Extract the [x, y] coordinate from the center of the cell holding the provided text.  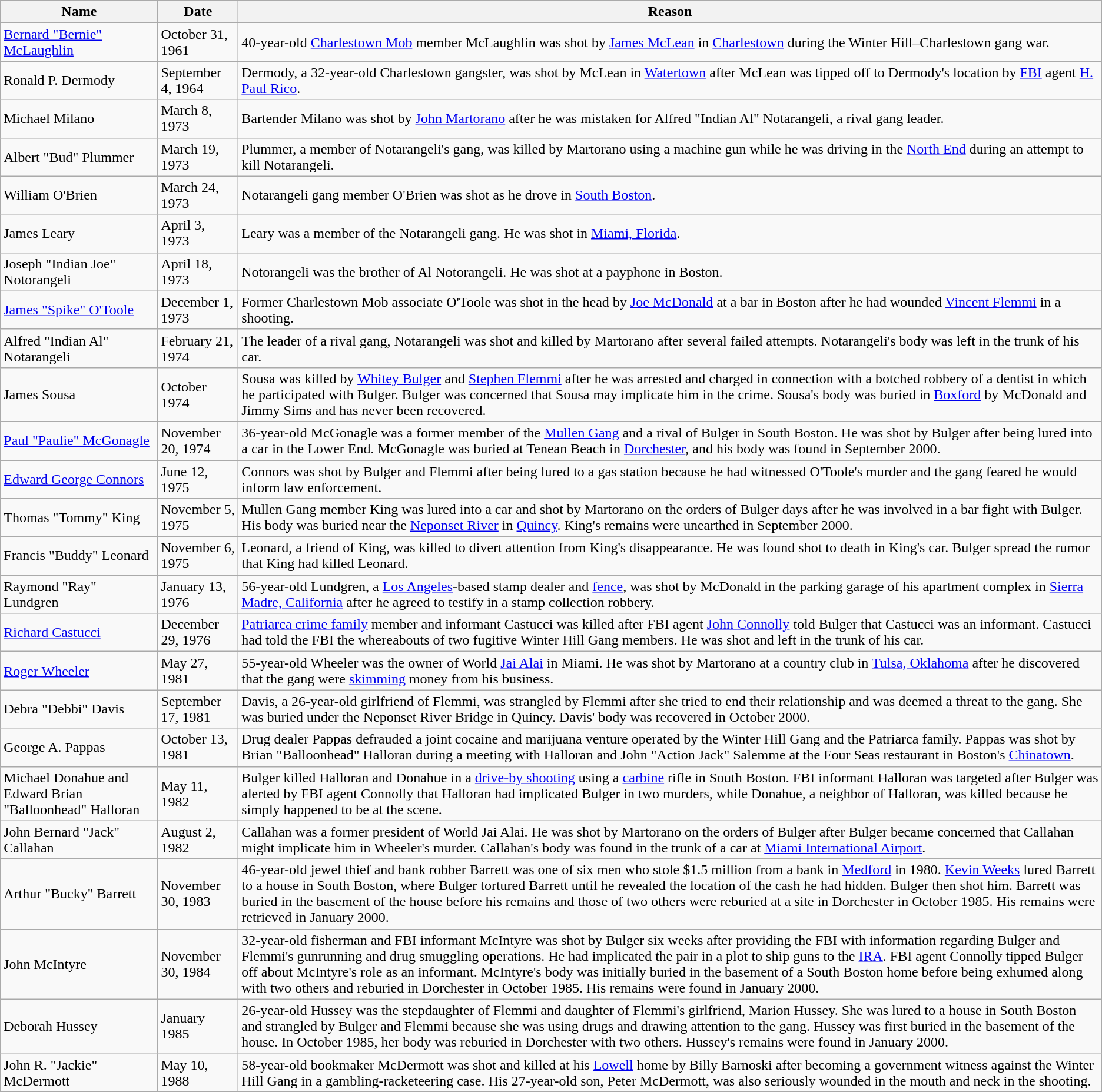
October 13, 1981 [198, 748]
December 29, 1976 [198, 632]
May 27, 1981 [198, 671]
Paul "Paulie" McGonagle [79, 440]
Alfred "Indian Al" Notarangeli [79, 348]
May 10, 1988 [198, 1073]
September 4, 1964 [198, 80]
January 1985 [198, 1026]
Notarangeli gang member O'Brien was shot as he drove in South Boston. [670, 195]
Francis "Buddy" Leonard [79, 556]
March 8, 1973 [198, 119]
December 1, 1973 [198, 310]
James "Spike" O'Toole [79, 310]
Debra "Debbi" Davis [79, 709]
March 24, 1973 [198, 195]
Raymond "Ray" Lundgren [79, 595]
Joseph "Indian Joe" Notorangeli [79, 272]
John Bernard "Jack" Callahan [79, 839]
Thomas "Tommy" King [79, 518]
November 5, 1975 [198, 518]
March 19, 1973 [198, 157]
Ronald P. Dermody [79, 80]
James Sousa [79, 394]
November 20, 1974 [198, 440]
Richard Castucci [79, 632]
Leary was a member of the Notarangeli gang. He was shot in Miami, Florida. [670, 233]
October 31, 1961 [198, 42]
Notorangeli was the brother of Al Notorangeli. He was shot at a payphone in Boston. [670, 272]
June 12, 1975 [198, 479]
September 17, 1981 [198, 709]
Edward George Connors [79, 479]
Deborah Hussey [79, 1026]
James Leary [79, 233]
40-year-old Charlestown Mob member McLaughlin was shot by James McLean in Charlestown during the Winter Hill–Charlestown gang war. [670, 42]
Michael Milano [79, 119]
John R. "Jackie" McDermott [79, 1073]
February 21, 1974 [198, 348]
November 6, 1975 [198, 556]
April 3, 1973 [198, 233]
Reason [670, 12]
Name [79, 12]
William O'Brien [79, 195]
Michael Donahue and Edward Brian "Balloonhead" Halloran [79, 794]
Albert "Bud" Plummer [79, 157]
Arthur "Bucky" Barrett [79, 894]
Former Charlestown Mob associate O'Toole was shot in the head by Joe McDonald at a bar in Boston after he had wounded Vincent Flemmi in a shooting. [670, 310]
Roger Wheeler [79, 671]
November 30, 1983 [198, 894]
January 13, 1976 [198, 595]
Bernard "Bernie" McLaughlin [79, 42]
August 2, 1982 [198, 839]
October 1974 [198, 394]
George A. Pappas [79, 748]
Bartender Milano was shot by John Martorano after he was mistaken for Alfred "Indian Al" Notarangeli, a rival gang leader. [670, 119]
November 30, 1984 [198, 964]
April 18, 1973 [198, 272]
John McIntyre [79, 964]
May 11, 1982 [198, 794]
Date [198, 12]
